For the text-containing cell, return its midpoint in [X, Y] coordinate format. 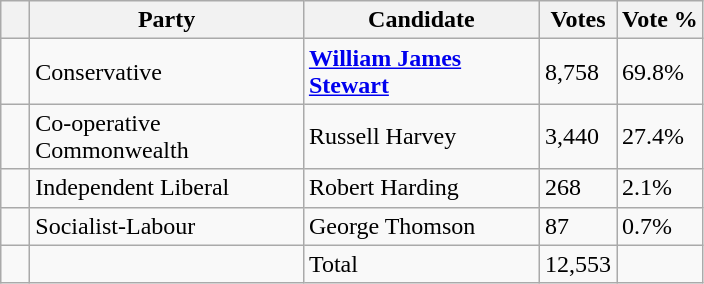
Party [167, 20]
Candidate [421, 20]
Independent Liberal [167, 188]
Co-operative Commonwealth [167, 136]
69.8% [660, 72]
Robert Harding [421, 188]
Total [421, 264]
2.1% [660, 188]
Socialist-Labour [167, 226]
William James Stewart [421, 72]
0.7% [660, 226]
3,440 [578, 136]
87 [578, 226]
12,553 [578, 264]
Conservative [167, 72]
George Thomson [421, 226]
268 [578, 188]
Russell Harvey [421, 136]
27.4% [660, 136]
Votes [578, 20]
Vote % [660, 20]
8,758 [578, 72]
